Scan for the cell matching the given text and deliver its [X, Y] coordinate at center. 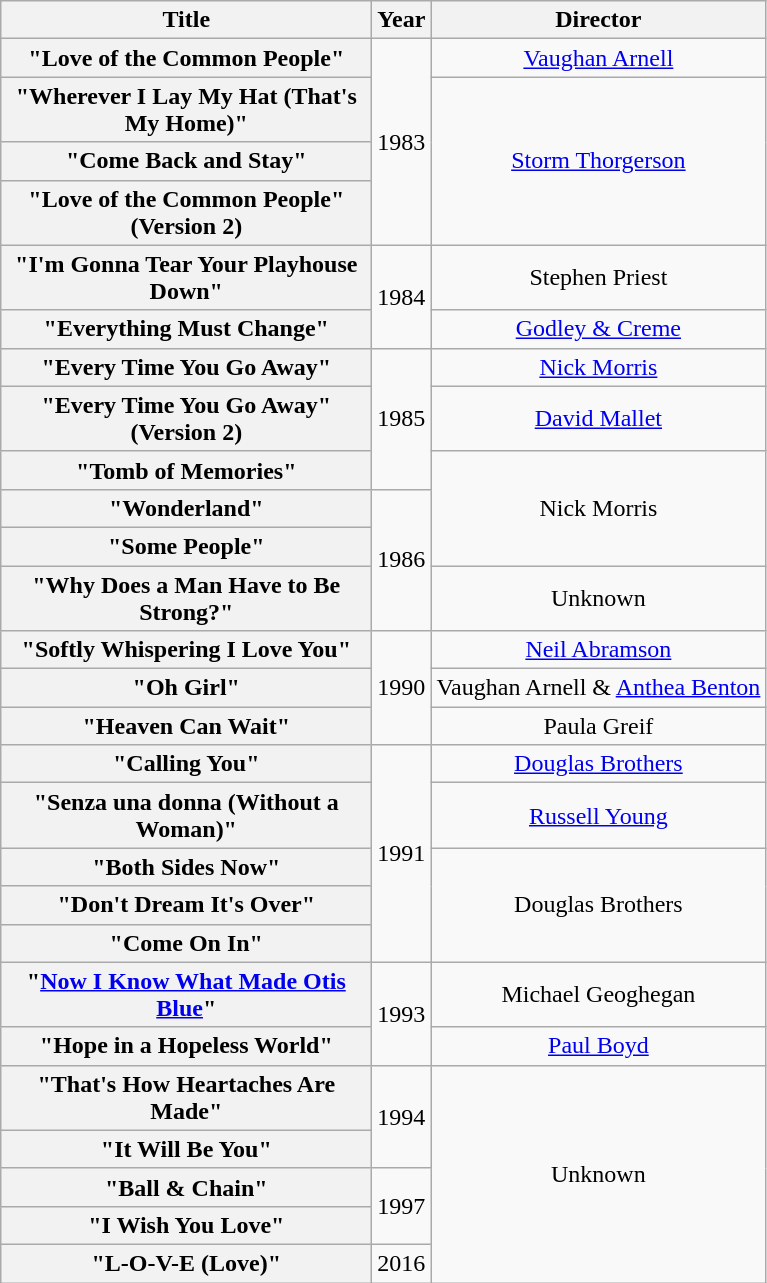
"Love of the Common People" (Version 2) [186, 212]
"Senza una donna (Without a Woman)" [186, 816]
Director [598, 20]
1986 [402, 560]
Paul Boyd [598, 1046]
"Ball & Chain" [186, 1187]
Paula Greif [598, 726]
"Heaven Can Wait" [186, 726]
Neil Abramson [598, 650]
Storm Thorgerson [598, 161]
"I Wish You Love" [186, 1225]
"Come Back and Stay" [186, 161]
"L-O-V-E (Love)" [186, 1263]
"Every Time You Go Away" (Version 2) [186, 418]
Stephen Priest [598, 278]
"Love of the Common People" [186, 58]
1994 [402, 1116]
"Wherever I Lay My Hat (That's My Home)" [186, 110]
"Hope in a Hopeless World" [186, 1046]
"Now I Know What Made Otis Blue" [186, 994]
Vaughan Arnell & Anthea Benton [598, 688]
1997 [402, 1206]
Vaughan Arnell [598, 58]
"Tomb of Memories" [186, 470]
"I'm Gonna Tear Your Playhouse Down" [186, 278]
Russell Young [598, 816]
1991 [402, 854]
"Some People" [186, 546]
2016 [402, 1263]
"Come On In" [186, 943]
"Oh Girl" [186, 688]
Godley & Creme [598, 329]
1993 [402, 1014]
"That's How Heartaches Are Made" [186, 1098]
1983 [402, 142]
"Don't Dream It's Over" [186, 905]
"It Will Be You" [186, 1149]
Title [186, 20]
1985 [402, 418]
1990 [402, 688]
"Wonderland" [186, 508]
"Both Sides Now" [186, 867]
"Why Does a Man Have to Be Strong?" [186, 598]
"Calling You" [186, 764]
Michael Geoghegan [598, 994]
"Every Time You Go Away" [186, 367]
Year [402, 20]
"Everything Must Change" [186, 329]
David Mallet [598, 418]
"Softly Whispering I Love You" [186, 650]
1984 [402, 296]
